Search for the cell housing the specified text and yield its (x, y) center coordinate. 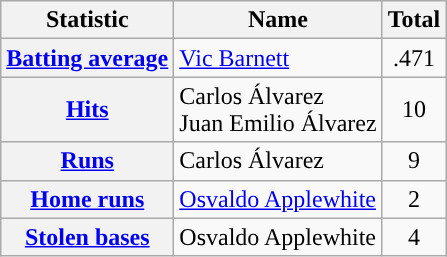
Home runs (88, 199)
Batting average (88, 58)
10 (414, 110)
4 (414, 237)
Name (278, 20)
.471 (414, 58)
Vic Barnett (278, 58)
Total (414, 20)
Carlos Álvarez Juan Emilio Álvarez (278, 110)
2 (414, 199)
Stolen bases (88, 237)
9 (414, 161)
Hits (88, 110)
Runs (88, 161)
Statistic (88, 20)
Carlos Álvarez (278, 161)
